Scan for the cell matching the given text and deliver its [X, Y] coordinate at center. 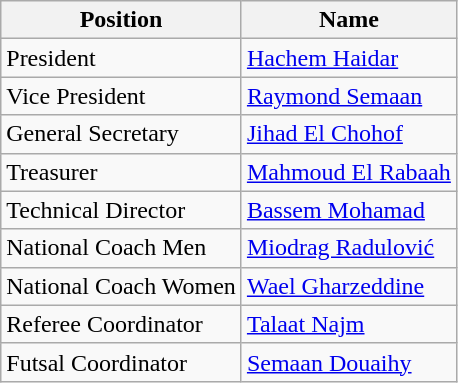
General Secretary [122, 134]
Bassem Mohamad [348, 210]
Futsal Coordinator [122, 362]
Talaat Najm [348, 324]
Semaan Douaihy [348, 362]
Technical Director [122, 210]
National Coach Men [122, 248]
Treasurer [122, 172]
Referee Coordinator [122, 324]
Hachem Haidar [348, 58]
National Coach Women [122, 286]
President [122, 58]
Name [348, 20]
Miodrag Radulović [348, 248]
Position [122, 20]
Vice President [122, 96]
Jihad El Chohof [348, 134]
Wael Gharzeddine [348, 286]
Raymond Semaan [348, 96]
Mahmoud El Rabaah [348, 172]
